Provide the [X, Y] coordinate of the cell's center where the given text is located.  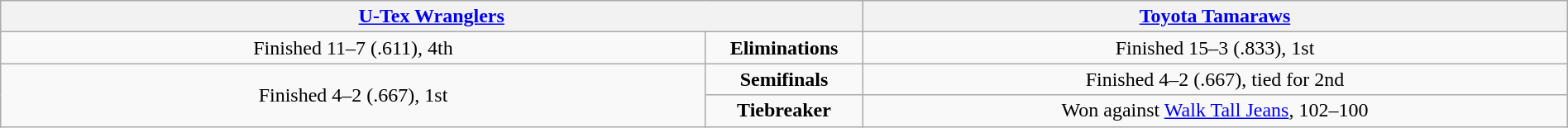
Tiebreaker [784, 111]
Toyota Tamaraws [1216, 17]
Won against Walk Tall Jeans, 102–100 [1216, 111]
Finished 4–2 (.667), tied for 2nd [1216, 79]
Finished 4–2 (.667), 1st [354, 95]
Eliminations [784, 48]
Finished 15–3 (.833), 1st [1216, 48]
Semifinals [784, 79]
U-Tex Wranglers [432, 17]
Finished 11–7 (.611), 4th [354, 48]
